Locate the cell with the specified text and output its (X, Y) center coordinate. 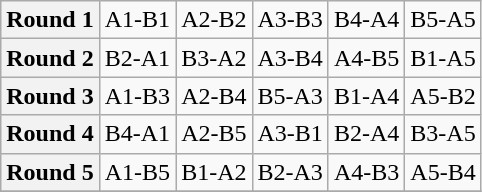
Round 5 (50, 172)
B2-A3 (290, 172)
A3-B4 (290, 58)
A5-B4 (443, 172)
B5-A5 (443, 20)
A5-B2 (443, 96)
Round 4 (50, 134)
B1-A5 (443, 58)
B1-A4 (366, 96)
A1-B5 (137, 172)
B3-A5 (443, 134)
B4-A4 (366, 20)
A1-B3 (137, 96)
B2-A4 (366, 134)
A4-B3 (366, 172)
Round 2 (50, 58)
A1-B1 (137, 20)
A2-B4 (214, 96)
Round 1 (50, 20)
A3-B1 (290, 134)
A4-B5 (366, 58)
A2-B2 (214, 20)
B2-A1 (137, 58)
B3-A2 (214, 58)
B1-A2 (214, 172)
A2-B5 (214, 134)
Round 3 (50, 96)
B5-A3 (290, 96)
A3-B3 (290, 20)
B4-A1 (137, 134)
